Determine the [X, Y] coordinate at the center of the cell enclosing the given text.  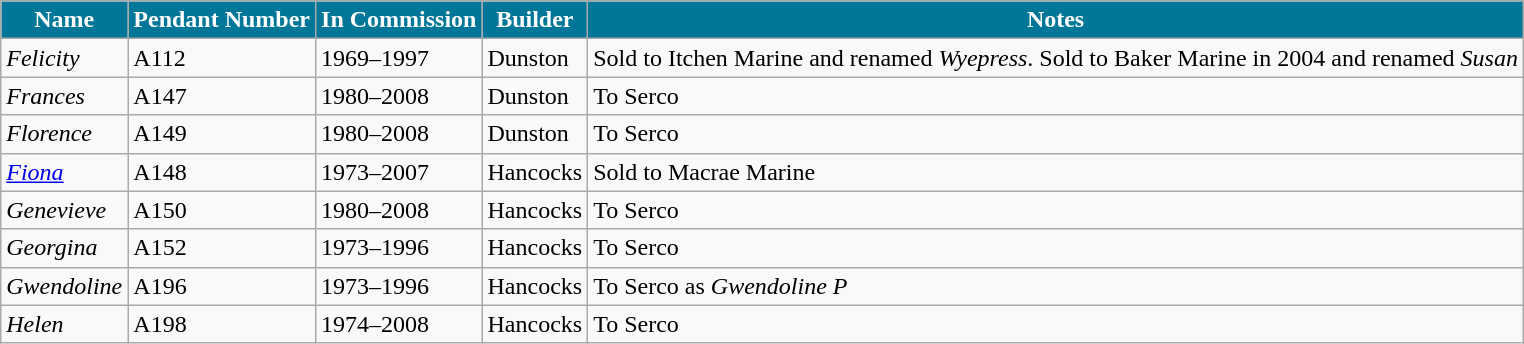
Name [64, 20]
Gwendoline [64, 286]
Frances [64, 96]
A150 [222, 210]
1974–2008 [399, 324]
Pendant Number [222, 20]
A198 [222, 324]
1969–1997 [399, 58]
A149 [222, 134]
A196 [222, 286]
A152 [222, 248]
Sold to Macrae Marine [1056, 172]
In Commission [399, 20]
Notes [1056, 20]
A112 [222, 58]
To Serco as Gwendoline P [1056, 286]
Georgina [64, 248]
Florence [64, 134]
Builder [535, 20]
Helen [64, 324]
Sold to Itchen Marine and renamed Wyepress. Sold to Baker Marine in 2004 and renamed Susan [1056, 58]
Felicity [64, 58]
Fiona [64, 172]
1973–2007 [399, 172]
Genevieve [64, 210]
A148 [222, 172]
A147 [222, 96]
